Return the [x, y] coordinate for the center point of the cell that contains the specified text.  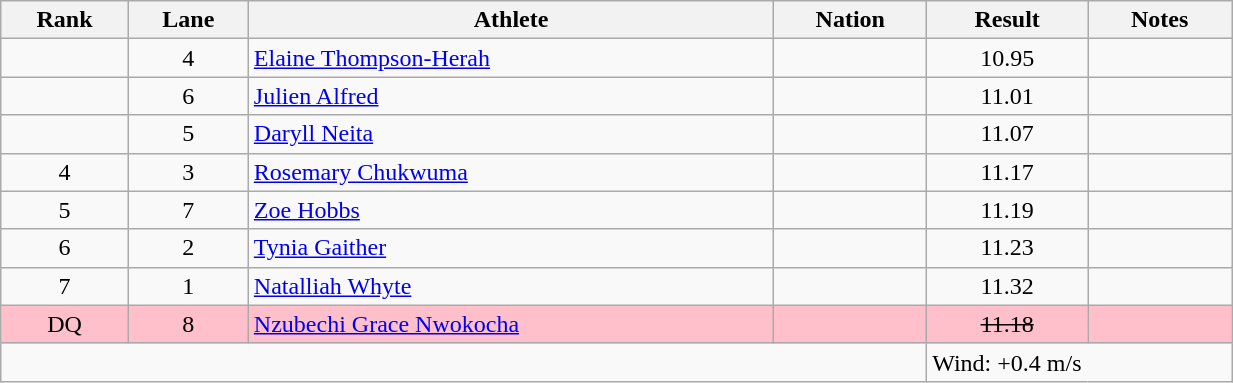
Result [1008, 20]
Lane [188, 20]
Tynia Gaither [510, 248]
Athlete [510, 20]
Natalliah Whyte [510, 286]
11.32 [1008, 286]
Nation [850, 20]
Wind: +0.4 m/s [1080, 362]
1 [188, 286]
11.17 [1008, 172]
Daryll Neita [510, 134]
Elaine Thompson-Herah [510, 58]
10.95 [1008, 58]
DQ [65, 324]
Julien Alfred [510, 96]
11.23 [1008, 248]
11.18 [1008, 324]
11.01 [1008, 96]
11.19 [1008, 210]
3 [188, 172]
2 [188, 248]
Notes [1160, 20]
Nzubechi Grace Nwokocha [510, 324]
8 [188, 324]
Rank [65, 20]
Rosemary Chukwuma [510, 172]
11.07 [1008, 134]
Zoe Hobbs [510, 210]
